For the text-containing cell, return its midpoint in (X, Y) coordinate format. 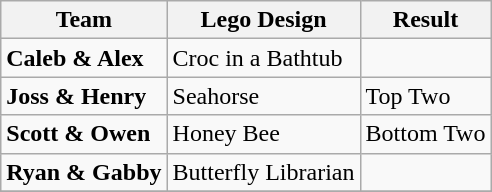
Bottom Two (426, 134)
Seahorse (264, 96)
Butterfly Librarian (264, 172)
Caleb & Alex (84, 58)
Ryan & Gabby (84, 172)
Joss & Henry (84, 96)
Scott & Owen (84, 134)
Honey Bee (264, 134)
Result (426, 20)
Team (84, 20)
Lego Design (264, 20)
Top Two (426, 96)
Croc in a Bathtub (264, 58)
